Scan for the cell matching the given text and deliver its (X, Y) coordinate at center. 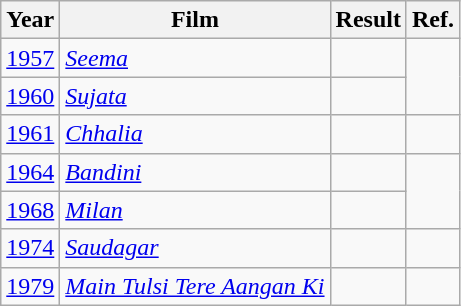
Year (30, 20)
Result (368, 20)
1979 (30, 286)
Chhalia (195, 134)
1957 (30, 58)
1960 (30, 96)
Saudagar (195, 248)
1961 (30, 134)
Sujata (195, 96)
1968 (30, 210)
Milan (195, 210)
Seema (195, 58)
1964 (30, 172)
Film (195, 20)
Ref. (432, 20)
Bandini (195, 172)
Main Tulsi Tere Aangan Ki (195, 286)
1974 (30, 248)
